Search for the cell housing the specified text and yield its [X, Y] center coordinate. 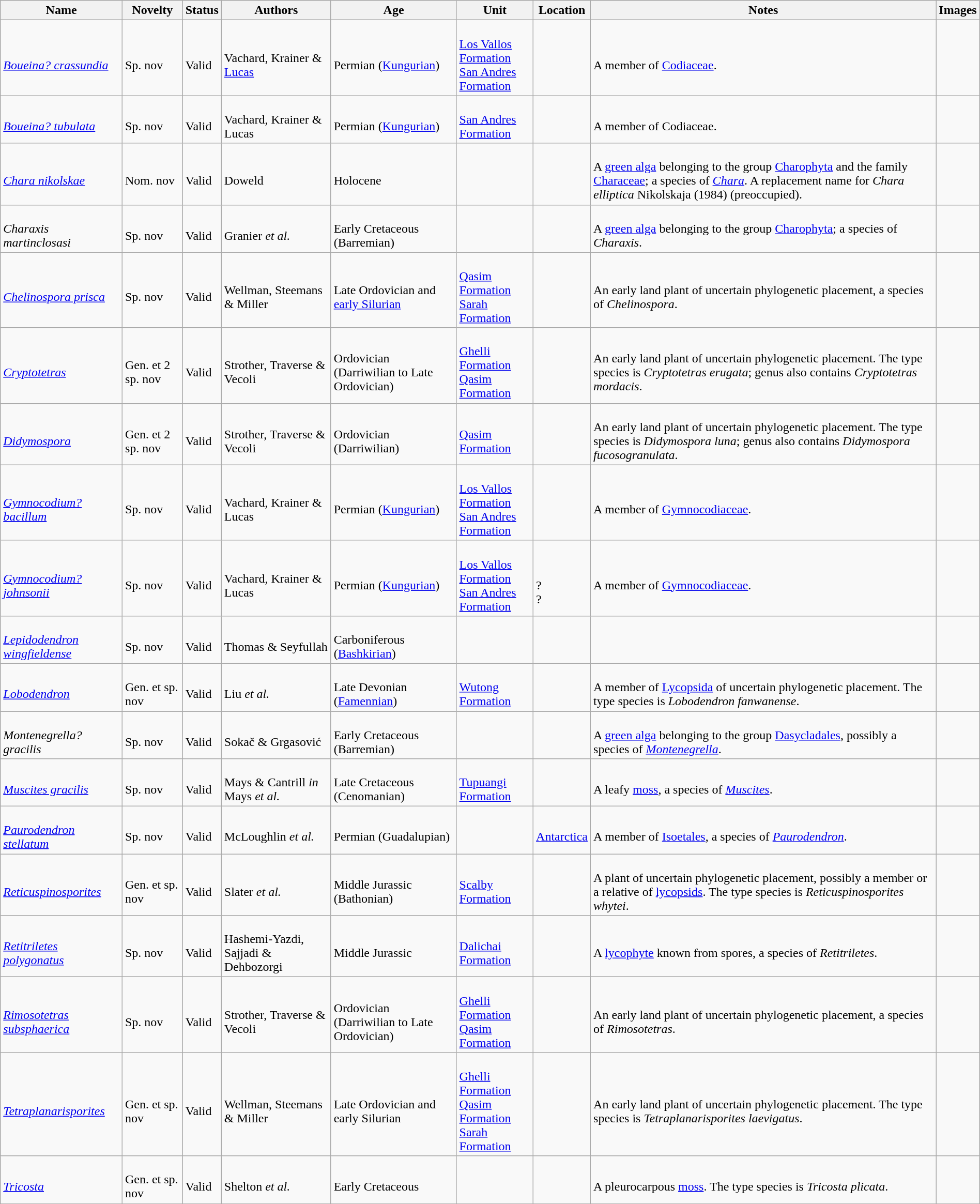
Status [202, 10]
A green alga belonging to the group Charophyta; a species of Charaxis. [763, 228]
Gymnocodium? johnsonii [62, 578]
Age [394, 10]
A leafy moss, a species of Muscites. [763, 783]
Novelty [152, 10]
Sokač & Grgasović [276, 735]
Charaxis martinclosasi [62, 228]
A plant of uncertain phylogenetic placement, possibly a member or a relative of lycopsids. The type species is Reticuspinosporites whytei. [763, 885]
Lepidodendron wingfieldense [62, 639]
Ghelli Formation Qasim Formation Sarah Formation [495, 1104]
Unit [495, 10]
Tetraplanarisporites [62, 1104]
Tricosta [62, 1180]
Location [562, 10]
San Andres Formation [495, 119]
Ordovician (Darriwilian) [394, 434]
McLoughlin et al. [276, 830]
An early land plant of uncertain phylogenetic placement. The type species is Didymospora luna; genus also contains Didymospora fucosogranulata. [763, 434]
A member of Isoetales, a species of Paurodendron. [763, 830]
Scalby Formation [495, 885]
Chelinospora prisca [62, 290]
Early Cretaceous [394, 1180]
Antarctica [562, 830]
Middle Jurassic (Bathonian) [394, 885]
Granier et al. [276, 228]
Holocene [394, 174]
An early land plant of uncertain phylogenetic placement, a species of Chelinospora. [763, 290]
Slater et al. [276, 885]
Middle Jurassic [394, 946]
Qasim Formation Sarah Formation [495, 290]
An early land plant of uncertain phylogenetic placement. The type species is Tetraplanarisporites laevigatus. [763, 1104]
A green alga belonging to the group Dasycladales, possibly a species of Montenegrella. [763, 735]
Tupuangi Formation [495, 783]
Boueina? tubulata [62, 119]
Rimosotetras subsphaerica [62, 1015]
Mays & Cantrill in Mays et al. [276, 783]
Thomas & Seyfullah [276, 639]
Chara nikolskae [62, 174]
Shelton et al. [276, 1180]
Qasim Formation [495, 434]
Hashemi-Yazdi, Sajjadi & Dehbozorgi [276, 946]
Reticuspinosporites [62, 885]
A member of Lycopsida of uncertain phylogenetic placement. The type species is Lobodendron fanwanense. [763, 687]
Wutong Formation [495, 687]
Gymnocodium? bacillum [62, 502]
Boueina? crassundia [62, 58]
Images [958, 10]
Cryptotetras [62, 365]
Doweld [276, 174]
Paurodendron stellatum [62, 830]
Carboniferous (Bashkirian) [394, 639]
Lobodendron [62, 687]
Authors [276, 10]
Liu et al. [276, 687]
An early land plant of uncertain phylogenetic placement, a species of Rimosotetras. [763, 1015]
A pleurocarpous moss. The type species is Tricosta plicata. [763, 1180]
An early land plant of uncertain phylogenetic placement. The type species is Cryptotetras erugata; genus also contains Cryptotetras mordacis. [763, 365]
Didymospora [62, 434]
Retitriletes polygonatus [62, 946]
Dalichai Formation [495, 946]
Notes [763, 10]
Muscites gracilis [62, 783]
Permian (Guadalupian) [394, 830]
? ? [562, 578]
Late Cretaceous (Cenomanian) [394, 783]
A lycophyte known from spores, a species of Retitriletes. [763, 946]
Late Devonian (Famennian) [394, 687]
Nom. nov [152, 174]
Name [62, 10]
Montenegrella? gracilis [62, 735]
